Search for the cell housing the specified text and yield its [x, y] center coordinate. 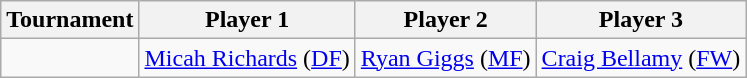
Ryan Giggs (MF) [446, 58]
Player 1 [247, 20]
Player 2 [446, 20]
Tournament [70, 20]
Player 3 [641, 20]
Micah Richards (DF) [247, 58]
Craig Bellamy (FW) [641, 58]
